Provide the [x, y] coordinate of the cell's center where the given text is located.  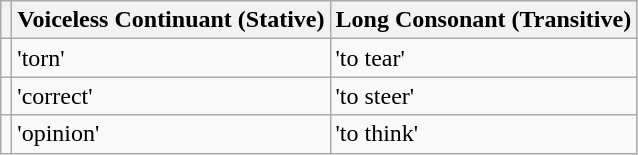
'correct' [171, 96]
Voiceless Continuant (Stative) [171, 20]
'to tear' [484, 58]
'torn' [171, 58]
Long Consonant (Transitive) [484, 20]
'to think' [484, 134]
'opinion' [171, 134]
'to steer' [484, 96]
